Locate the cell with the specified text and output its (X, Y) center coordinate. 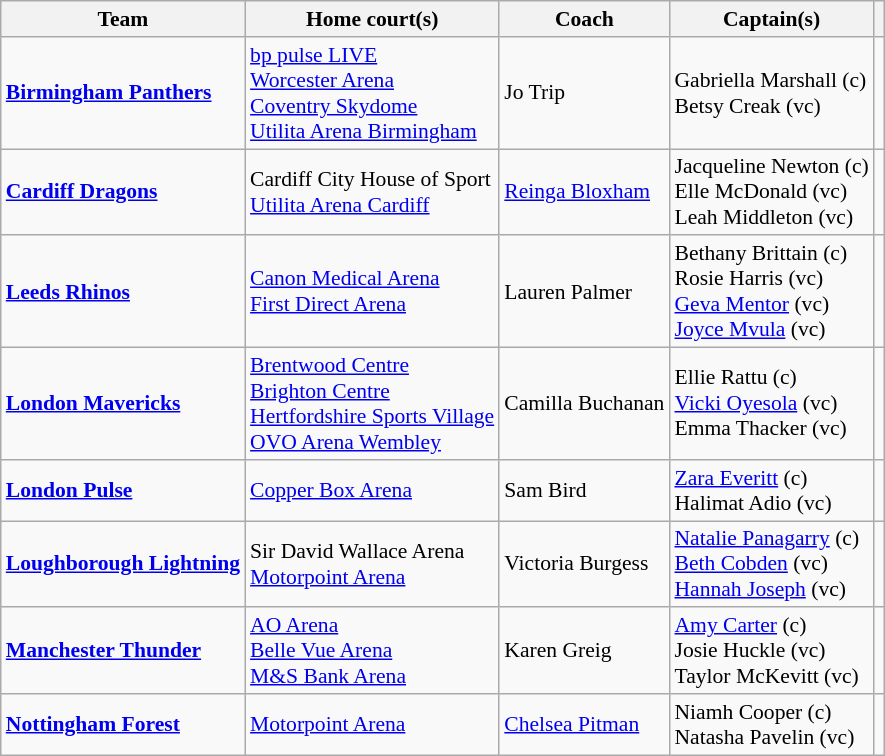
Amy Carter (c)Josie Huckle (vc)Taylor McKevitt (vc) (771, 652)
Camilla Buchanan (584, 404)
Leeds Rhinos (123, 292)
Loughborough Lightning (123, 564)
Copper Box Arena (372, 490)
London Mavericks (123, 404)
Jacqueline Newton (c)Elle McDonald (vc)Leah Middleton (vc) (771, 192)
Canon Medical ArenaFirst Direct Arena (372, 292)
Chelsea Pitman (584, 724)
Manchester Thunder (123, 652)
Reinga Bloxham (584, 192)
Natalie Panagarry (c)Beth Cobden (vc)Hannah Joseph (vc) (771, 564)
Gabriella Marshall (c)Betsy Creak (vc) (771, 93)
London Pulse (123, 490)
Jo Trip (584, 93)
Captain(s) (771, 19)
Brentwood CentreBrighton CentreHertfordshire Sports VillageOVO Arena Wembley (372, 404)
Motorpoint Arena (372, 724)
Birmingham Panthers (123, 93)
Karen Greig (584, 652)
Ellie Rattu (c)Vicki Oyesola (vc)Emma Thacker (vc) (771, 404)
Lauren Palmer (584, 292)
Coach (584, 19)
Sir David Wallace ArenaMotorpoint Arena (372, 564)
Sam Bird (584, 490)
Nottingham Forest (123, 724)
Cardiff Dragons (123, 192)
Bethany Brittain (c)Rosie Harris (vc)Geva Mentor (vc)Joyce Mvula (vc) (771, 292)
Team (123, 19)
Victoria Burgess (584, 564)
Cardiff City House of SportUtilita Arena Cardiff (372, 192)
Niamh Cooper (c)Natasha Pavelin (vc) (771, 724)
Zara Everitt (c)Halimat Adio (vc) (771, 490)
Home court(s) (372, 19)
bp pulse LIVEWorcester ArenaCoventry SkydomeUtilita Arena Birmingham (372, 93)
AO ArenaBelle Vue ArenaM&S Bank Arena (372, 652)
